Locate the cell with the specified text and output its [x, y] center coordinate. 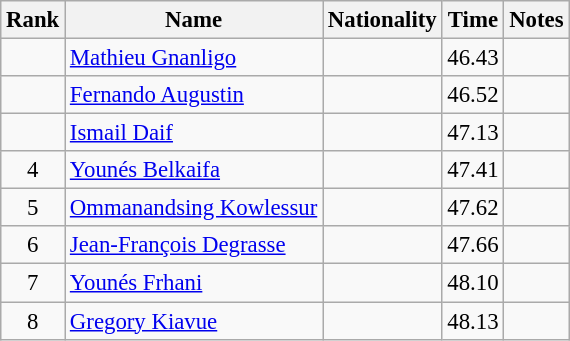
Fernando Augustin [194, 95]
5 [33, 208]
4 [33, 170]
Ismail Daif [194, 133]
Younés Frhani [194, 283]
8 [33, 321]
48.10 [473, 283]
47.13 [473, 133]
Mathieu Gnanligo [194, 58]
47.41 [473, 170]
46.43 [473, 58]
Gregory Kiavue [194, 321]
7 [33, 283]
Notes [536, 20]
Time [473, 20]
47.66 [473, 245]
Name [194, 20]
Jean-François Degrasse [194, 245]
48.13 [473, 321]
47.62 [473, 208]
6 [33, 245]
Younés Belkaifa [194, 170]
Ommanandsing Kowlessur [194, 208]
Nationality [382, 20]
46.52 [473, 95]
Rank [33, 20]
